From the cell containing the given text, extract its center point as (X, Y) coordinate. 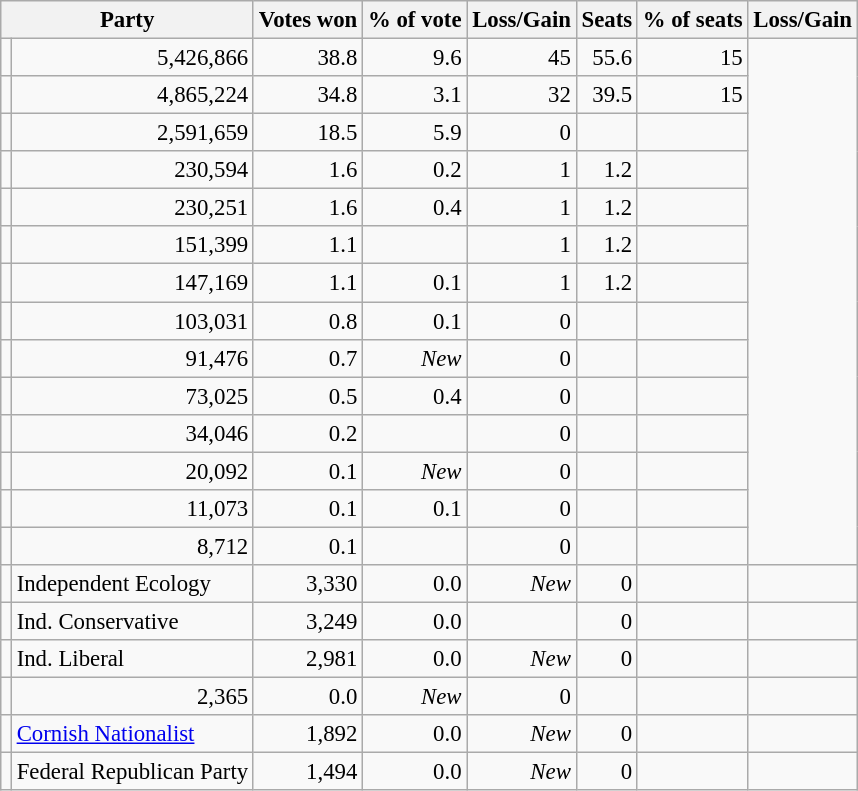
230,251 (132, 208)
5.9 (415, 133)
3.1 (415, 95)
3,249 (308, 621)
147,169 (132, 283)
1,892 (308, 734)
39.5 (606, 95)
0.5 (308, 396)
32 (522, 95)
3,330 (308, 584)
% of vote (415, 20)
20,092 (132, 471)
Seats (606, 20)
55.6 (606, 58)
Party (128, 20)
2,981 (308, 659)
34,046 (132, 433)
2,365 (132, 697)
11,073 (132, 509)
Federal Republican Party (132, 772)
9.6 (415, 58)
% of seats (692, 20)
Independent Ecology (132, 584)
Votes won (308, 20)
18.5 (308, 133)
0.8 (308, 321)
230,594 (132, 170)
5,426,866 (132, 58)
1,494 (308, 772)
0.7 (308, 358)
Cornish Nationalist (132, 734)
Ind. Liberal (132, 659)
Ind. Conservative (132, 621)
2,591,659 (132, 133)
34.8 (308, 95)
151,399 (132, 245)
8,712 (132, 546)
103,031 (132, 321)
4,865,224 (132, 95)
45 (522, 58)
91,476 (132, 358)
73,025 (132, 396)
38.8 (308, 58)
